Return the [X, Y] coordinate for the center point of the cell that contains the specified text.  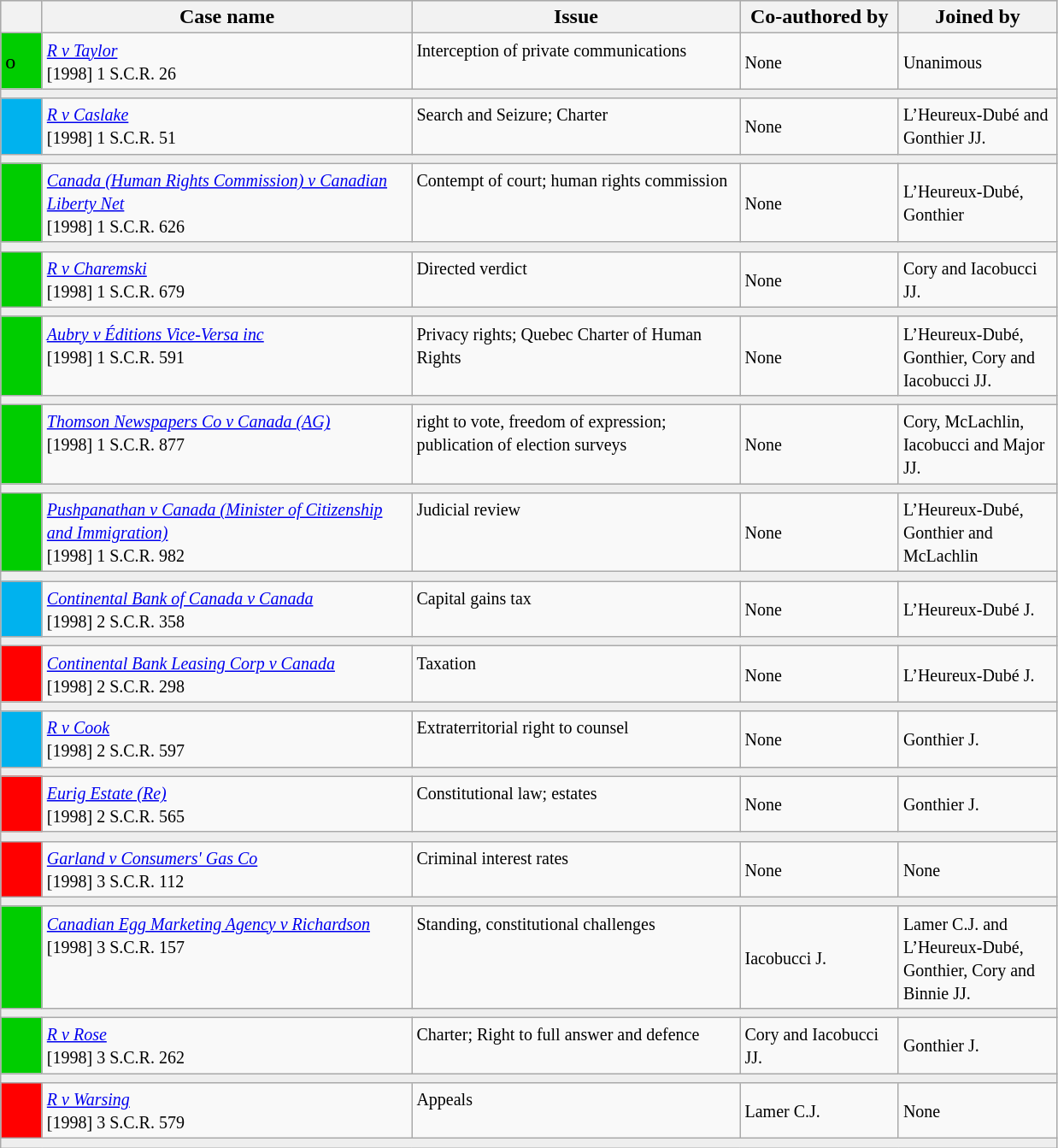
R v Caslake [1998] 1 S.C.R. 51 [227, 127]
Garland v Consumers' Gas Co [1998] 3 S.C.R. 112 [227, 868]
Capital gains tax [576, 609]
Appeals [576, 1111]
Charter; Right to full answer and defence [576, 1045]
Standing, constitutional challenges [576, 957]
Directed verdict [576, 279]
Lamer C.J. and L’Heureux-Dubé, Gonthier, Cory and Binnie JJ. [978, 957]
Pushpanathan v Canada (Minister of Citizenship and Immigration) [1998] 1 S.C.R. 982 [227, 533]
Lamer C.J. [819, 1111]
Interception of private communications [576, 62]
Extraterritorial right to counsel [576, 739]
Eurig Estate (Re) [1998] 2 S.C.R. 565 [227, 804]
Criminal interest rates [576, 868]
Unanimous [978, 62]
Cory, McLachlin, Iacobucci and Major JJ. [978, 444]
Co-authored by [819, 17]
Thomson Newspapers Co v Canada (AG) [1998] 1 S.C.R. 877 [227, 444]
Joined by [978, 17]
Taxation [576, 674]
Judicial review [576, 533]
R v Cook[1998] 2 S.C.R. 597 [227, 739]
Case name [227, 17]
L’Heureux‑Dubé, Gonthier, Cory and Iacobucci JJ. [978, 356]
R v Rose [1998] 3 S.C.R. 262 [227, 1045]
Iacobucci J. [819, 957]
Contempt of court; human rights commission [576, 203]
o [22, 62]
L’Heureux‑Dubé, Gonthier and McLachlin [978, 533]
Continental Bank Leasing Corp v Canada [1998] 2 S.C.R. 298 [227, 674]
L’Heureux‑Dubé and Gonthier JJ. [978, 127]
Issue [576, 17]
Aubry v Éditions Vice-Versa inc [1998] 1 S.C.R. 591 [227, 356]
Canada (Human Rights Commission) v Canadian Liberty Net [1998] 1 S.C.R. 626 [227, 203]
Privacy rights; Quebec Charter of Human Rights [576, 356]
right to vote, freedom of expression; publication of election surveys [576, 444]
Canadian Egg Marketing Agency v Richardson [1998] 3 S.C.R. 157 [227, 957]
Continental Bank of Canada v Canada [1998] 2 S.C.R. 358 [227, 609]
Constitutional law; estates [576, 804]
Search and Seizure; Charter [576, 127]
R v Taylor [1998] 1 S.C.R. 26 [227, 62]
R v Charemski [1998] 1 S.C.R. 679 [227, 279]
R v Warsing [1998] 3 S.C.R. 579 [227, 1111]
L’Heureux-Dubé, Gonthier [978, 203]
